Determine the (x, y) coordinate at the center of the cell enclosing the given text.  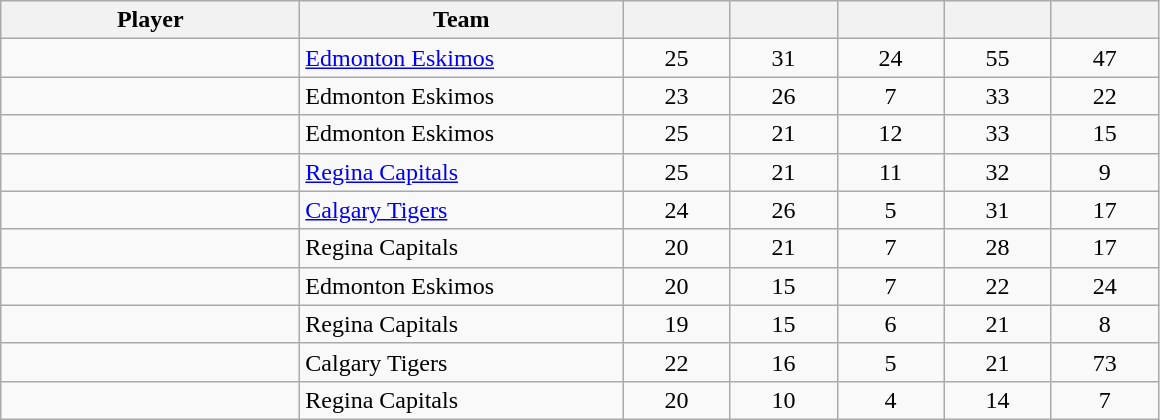
8 (1104, 324)
14 (998, 400)
16 (784, 362)
23 (676, 96)
Player (150, 20)
11 (890, 172)
9 (1104, 172)
Team (462, 20)
12 (890, 134)
4 (890, 400)
47 (1104, 58)
28 (998, 248)
10 (784, 400)
73 (1104, 362)
32 (998, 172)
19 (676, 324)
55 (998, 58)
6 (890, 324)
